Scan for the cell matching the given text and deliver its (X, Y) coordinate at center. 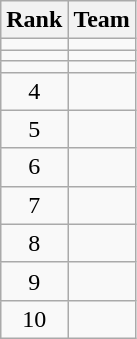
5 (34, 129)
Rank (34, 20)
6 (34, 167)
Team (102, 20)
4 (34, 91)
7 (34, 205)
8 (34, 243)
10 (34, 319)
9 (34, 281)
